Provide the [X, Y] coordinate of the cell's center where the given text is located.  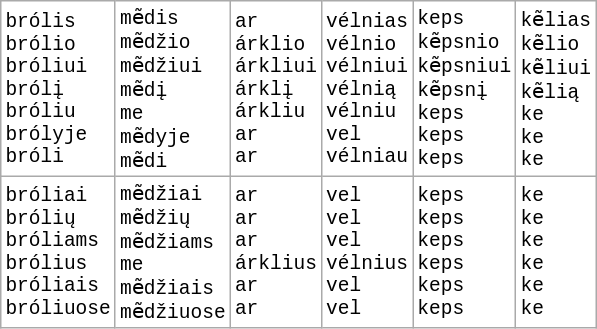
mẽdismẽdžiomẽdžiuimẽdįmemẽdyjemẽdi [172, 89]
arararárkliusarar [276, 253]
bróliaibróliųbróliamsbróliusbróliaisbróliuose [58, 253]
kẽliaskẽliokẽliuikẽliąkekeke [556, 89]
vélniasvélniovélniuivélniąvélniuvelvélniau [366, 89]
kepskẽpsniokẽpsniuikẽpsnįkepskepskeps [464, 89]
kepskepskepskepskepskeps [464, 253]
arárklioárkliuiárklįárkliuarar [276, 89]
kekekekekeke [556, 253]
velvelvelvélniusvelvel [366, 253]
mẽdžiaimẽdžiųmẽdžiamsmemẽdžiaismẽdžiuose [172, 253]
brólisbróliobróliuibrólįbróliubrólyjebróli [58, 89]
